Provide the [X, Y] coordinate of the cell's center where the given text is located.  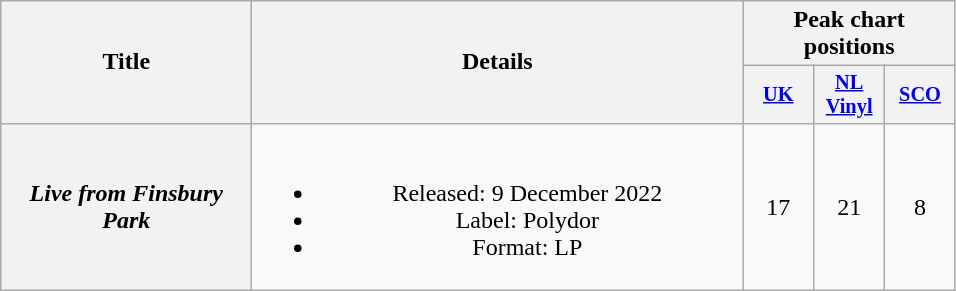
SCO [920, 95]
Live from Finsbury Park [126, 206]
UK [778, 95]
NLVinyl [850, 95]
Title [126, 62]
8 [920, 206]
17 [778, 206]
21 [850, 206]
Details [498, 62]
Peak chart positions [850, 34]
Released: 9 December 2022Label: PolydorFormat: LP [498, 206]
